Return [x, y] of the center of cell containing provided text 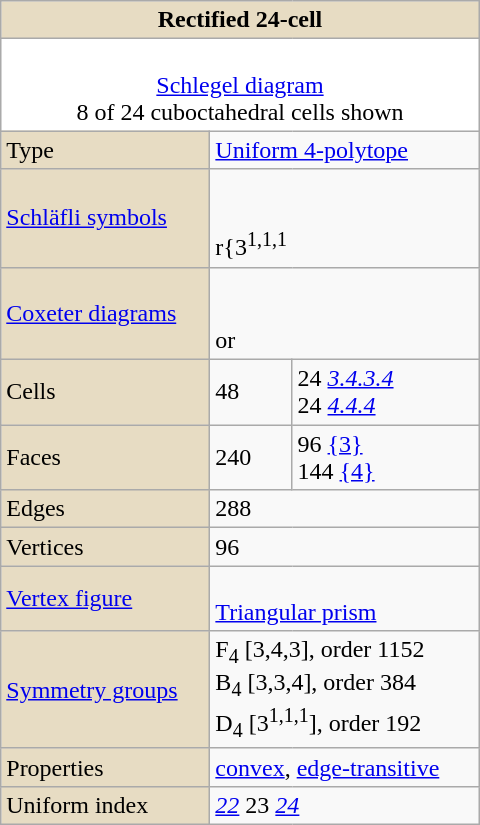
Cells [106, 392]
r{31,1,1 [344, 218]
48 [251, 392]
convex, edge-transitive [344, 767]
Schläfli symbols [106, 218]
Vertices [106, 547]
96 [344, 547]
Rectified 24-cell [240, 20]
Vertex figure [106, 598]
240 [251, 458]
Faces [106, 458]
Type [106, 150]
22 23 24 [344, 805]
Uniform index [106, 805]
Uniform 4-polytope [344, 150]
Edges [106, 509]
Schlegel diagram8 of 24 cuboctahedral cells shown [240, 85]
Properties [106, 767]
Triangular prism [344, 598]
or [344, 313]
96 {3}144 {4} [386, 458]
F4 [3,4,3], order 1152B4 [3,3,4], order 384D4 [31,1,1], order 192 [344, 690]
288 [344, 509]
Coxeter diagrams [106, 313]
24 3.4.3.4 24 4.4.4 [386, 392]
Symmetry groups [106, 690]
